Output the [x, y] coordinate of the center of the cell containing the given text.  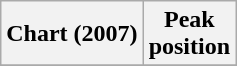
Peakposition [189, 34]
Chart (2007) [72, 34]
